Locate the cell with the specified text and output its (X, Y) center coordinate. 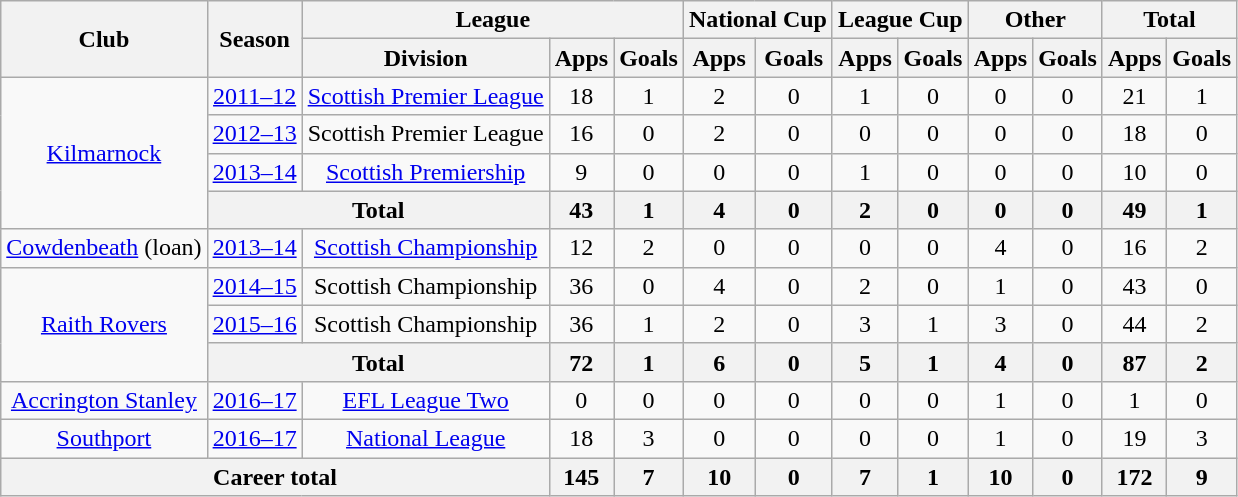
Career total (275, 477)
6 (719, 362)
League Cup (900, 20)
Division (426, 58)
5 (864, 362)
National Cup (758, 20)
Other (1035, 20)
87 (1134, 362)
League (492, 20)
Raith Rovers (104, 324)
2014–15 (254, 286)
2015–16 (254, 324)
Scottish Premiership (426, 172)
145 (581, 477)
19 (1134, 438)
Cowdenbeath (loan) (104, 248)
49 (1134, 210)
National League (426, 438)
Accrington Stanley (104, 400)
72 (581, 362)
Southport (104, 438)
Season (254, 39)
172 (1134, 477)
2012–13 (254, 134)
44 (1134, 324)
21 (1134, 96)
EFL League Two (426, 400)
Club (104, 39)
2011–12 (254, 96)
12 (581, 248)
Kilmarnock (104, 153)
